Output the (X, Y) coordinate of the center of the cell containing the given text.  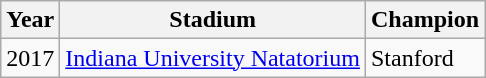
Year (30, 20)
Stanford (424, 58)
Indiana University Natatorium (213, 58)
Champion (424, 20)
2017 (30, 58)
Stadium (213, 20)
